Search for the cell housing the specified text and yield its (X, Y) center coordinate. 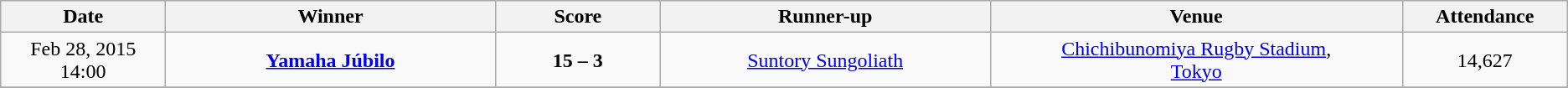
Winner (331, 17)
14,627 (1484, 60)
15 – 3 (578, 60)
Venue (1196, 17)
Attendance (1484, 17)
Suntory Sungoliath (825, 60)
Yamaha Júbilo (331, 60)
Runner-up (825, 17)
Date (84, 17)
Feb 28, 2015 14:00 (84, 60)
Chichibunomiya Rugby Stadium,Tokyo (1196, 60)
Score (578, 17)
